Return the [X, Y] coordinate for the center point of the cell that contains the specified text.  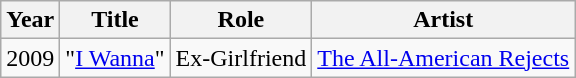
Ex-Girlfriend [241, 58]
Role [241, 20]
Artist [444, 20]
"I Wanna" [115, 58]
The All-American Rejects [444, 58]
Title [115, 20]
Year [30, 20]
2009 [30, 58]
